Capture the cell that displays the provided text and extract its [x, y] central coordinate. 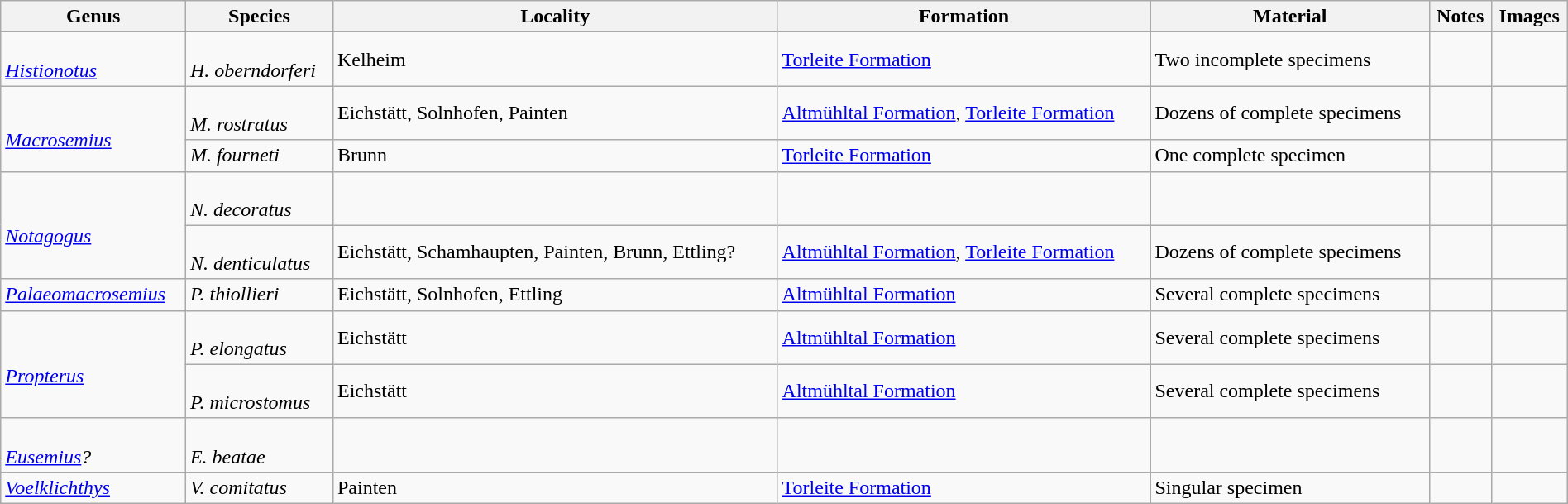
Eichstätt, Solnhofen, Painten [555, 113]
Formation [964, 17]
P. thiollieri [259, 295]
Notagogus [93, 225]
One complete specimen [1290, 156]
M. rostratus [259, 113]
Material [1290, 17]
Images [1529, 17]
Singular specimen [1290, 487]
Notes [1460, 17]
H. oberndorferi [259, 60]
N. denticulatus [259, 252]
Histionotus [93, 60]
P. elongatus [259, 338]
M. fourneti [259, 156]
P. microstomus [259, 391]
V. comitatus [259, 487]
N. decoratus [259, 199]
Eichstätt, Solnhofen, Ettling [555, 295]
Voelklichthys [93, 487]
Genus [93, 17]
Eusemius? [93, 445]
Locality [555, 17]
E. beatae [259, 445]
Propterus [93, 364]
Eichstätt, Schamhaupten, Painten, Brunn, Ettling? [555, 252]
Palaeomacrosemius [93, 295]
Painten [555, 487]
Brunn [555, 156]
Two incomplete specimens [1290, 60]
Macrosemius [93, 129]
Kelheim [555, 60]
Species [259, 17]
